Extract the [X, Y] coordinate from the center of the cell holding the provided text.  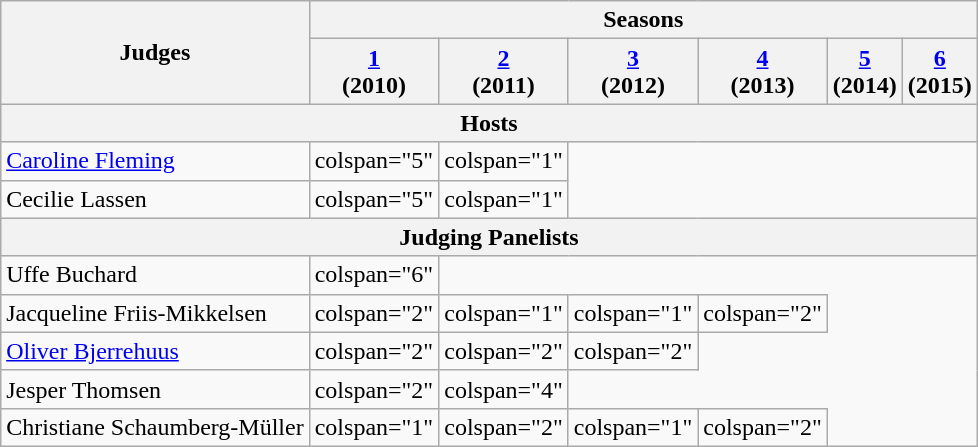
Christiane Schaumberg-Müller [156, 427]
4 (2013) [763, 72]
Jesper Thomsen [156, 389]
colspan="6" [374, 275]
Caroline Fleming [156, 161]
3 (2012) [633, 72]
Uffe Buchard [156, 275]
2 (2011) [504, 72]
6 (2015) [940, 72]
Judges [156, 52]
colspan="4" [504, 389]
Oliver Bjerrehuus [156, 351]
1 (2010) [374, 72]
Seasons [643, 20]
Hosts [490, 123]
Judging Panelists [490, 237]
5 (2014) [864, 72]
Cecilie Lassen [156, 199]
Jacqueline Friis-Mikkelsen [156, 313]
